From the cell containing the given text, extract its center point as [X, Y] coordinate. 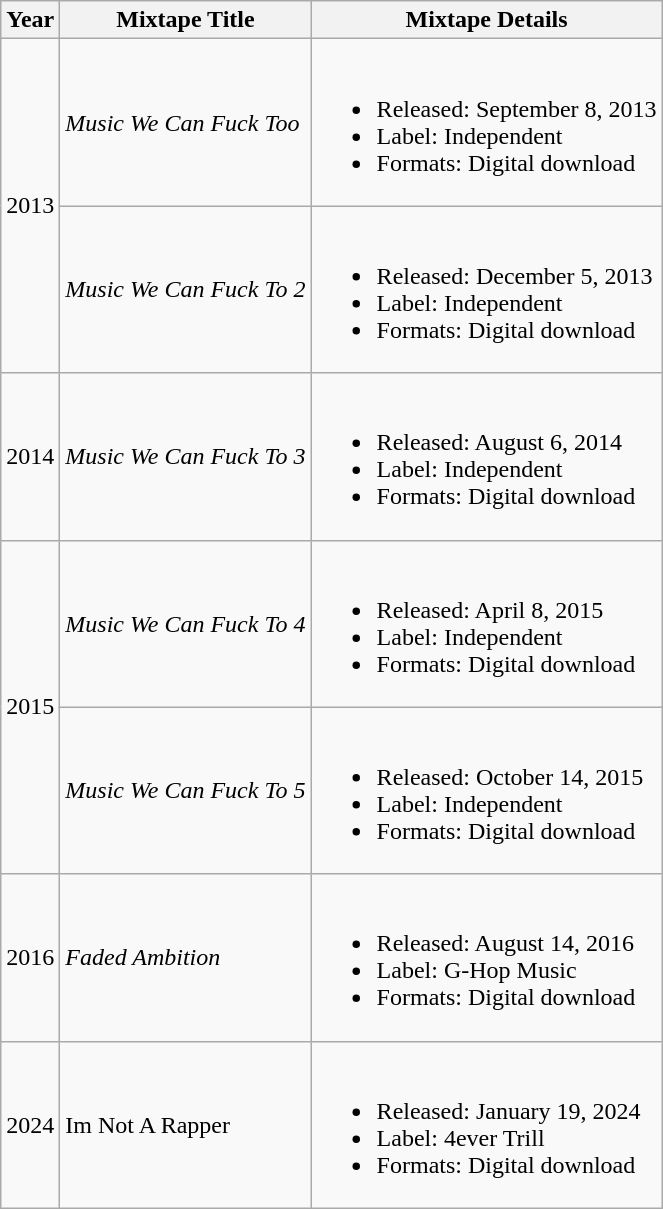
Released: December 5, 2013Label: IndependentFormats: Digital download [486, 290]
2024 [30, 1124]
Year [30, 20]
Released: September 8, 2013Label: IndependentFormats: Digital download [486, 122]
Music We Can Fuck To 5 [186, 790]
2013 [30, 206]
2014 [30, 456]
Mixtape Title [186, 20]
Mixtape Details [486, 20]
Released: October 14, 2015Label: IndependentFormats: Digital download [486, 790]
Music We Can Fuck Too [186, 122]
2016 [30, 958]
Released: January 19, 2024Label: 4ever TrillFormats: Digital download [486, 1124]
Released: August 14, 2016Label: G-Hop MusicFormats: Digital download [486, 958]
2015 [30, 707]
Music We Can Fuck To 2 [186, 290]
Faded Ambition [186, 958]
Im Not A Rapper [186, 1124]
Music We Can Fuck To 4 [186, 624]
Music We Can Fuck To 3 [186, 456]
Released: April 8, 2015Label: IndependentFormats: Digital download [486, 624]
Released: August 6, 2014Label: IndependentFormats: Digital download [486, 456]
